Output the (X, Y) coordinate of the center of the cell containing the given text.  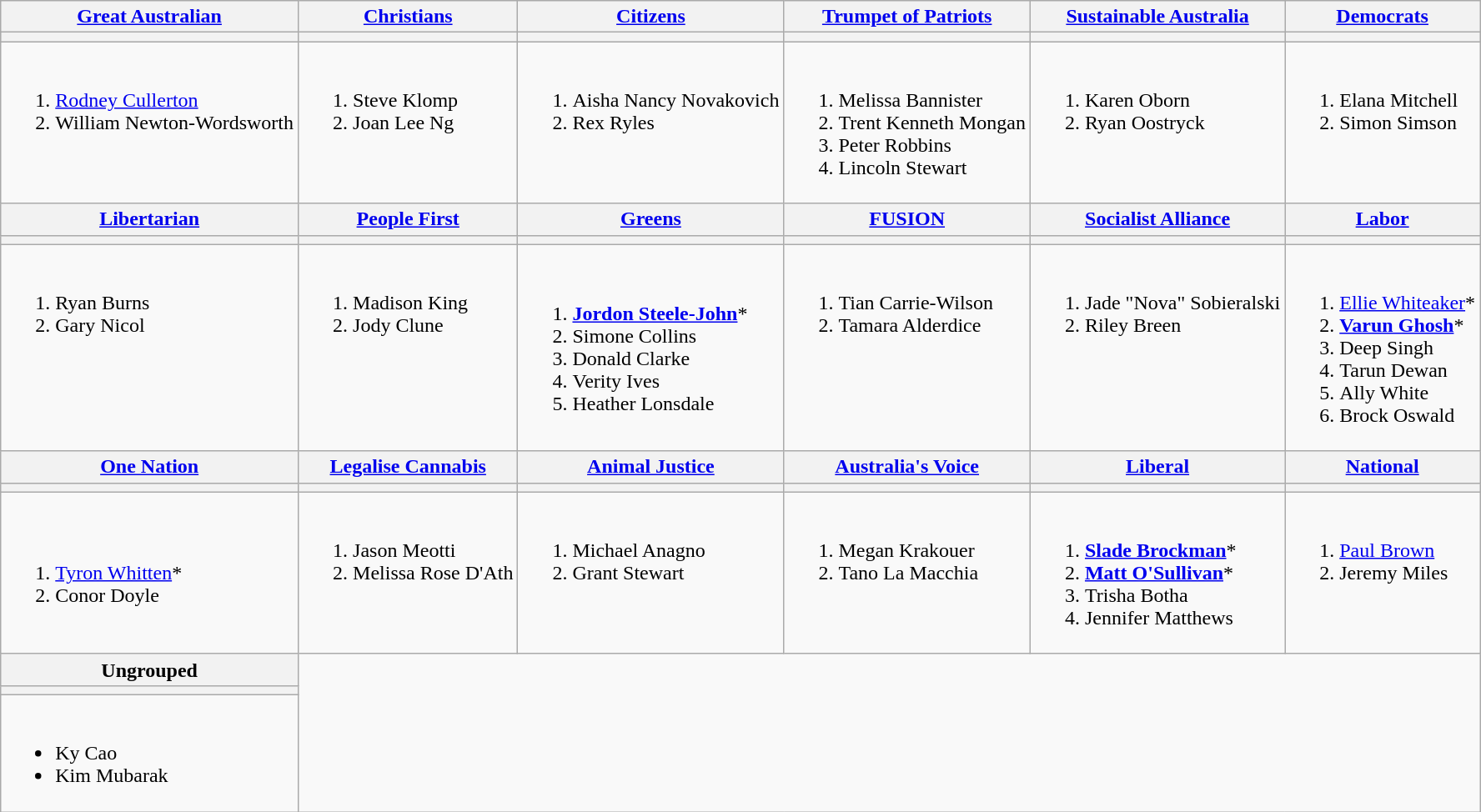
Christians (409, 17)
Australia's Voice (907, 467)
Great Australian (150, 17)
Tian Carrie-Wilson Tamara Alderdice (907, 348)
Madison King Jody Clune (409, 348)
People First (409, 219)
Megan Krakouer Tano La Macchia (907, 573)
Citizens (650, 17)
FUSION (907, 219)
Ky Cao Kim Mubarak (150, 753)
Steve Klomp Joan Lee Ng (409, 123)
Michael Anagno Grant Stewart (650, 573)
National (1383, 467)
Sustainable Australia (1157, 17)
Democrats (1383, 17)
Melissa Bannister Trent Kenneth Mongan Peter Robbins Lincoln Stewart (907, 123)
Greens (650, 219)
Socialist Alliance (1157, 219)
Animal Justice (650, 467)
Libertarian (150, 219)
Elana Mitchell Simon Simson (1383, 123)
Ungrouped (150, 669)
Rodney Cullerton William Newton-Wordsworth (150, 123)
Slade Brockman* Matt O'Sullivan* Trisha Botha Jennifer Matthews (1157, 573)
Aisha Nancy Novakovich Rex Ryles (650, 123)
Trumpet of Patriots (907, 17)
Jason Meotti Melissa Rose D'Ath (409, 573)
Karen Oborn Ryan Oostryck (1157, 123)
Ryan Burns Gary Nicol (150, 348)
One Nation (150, 467)
Labor (1383, 219)
Legalise Cannabis (409, 467)
Liberal (1157, 467)
Paul Brown Jeremy Miles (1383, 573)
Jordon Steele-John* Simone Collins Donald Clarke Verity Ives Heather Lonsdale (650, 348)
Tyron Whitten* Conor Doyle (150, 573)
Jade "Nova" Sobieralski Riley Breen (1157, 348)
Ellie Whiteaker* Varun Ghosh* Deep Singh Tarun Dewan Ally White Brock Oswald (1383, 348)
